Determine the (X, Y) coordinate at the center of the cell enclosing the given text.  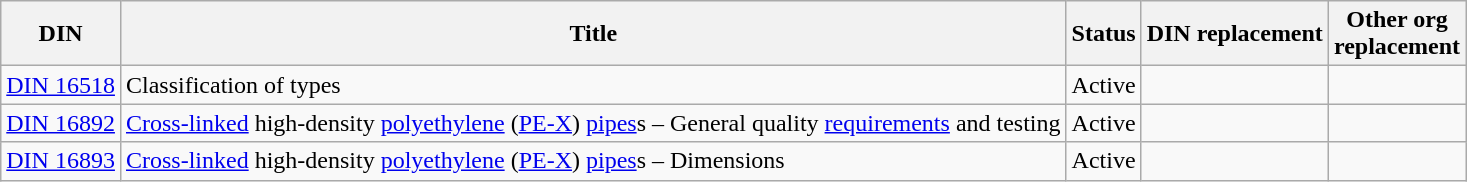
Cross-linked high-density polyethylene (PE-X) pipess – Dimensions (593, 161)
Classification of types (593, 85)
Other orgreplacement (1396, 34)
DIN 16518 (61, 85)
DIN 16892 (61, 123)
Title (593, 34)
DIN (61, 34)
DIN replacement (1234, 34)
Status (1104, 34)
Cross-linked high-density polyethylene (PE-X) pipess – General quality requirements and testing (593, 123)
DIN 16893 (61, 161)
